For the text-containing cell, return its midpoint in (x, y) coordinate format. 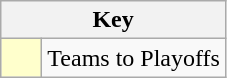
Teams to Playoffs (134, 58)
Key (114, 20)
